Pinpoint the cell where the given text exists, returning its (x, y) midpoint coordinate. 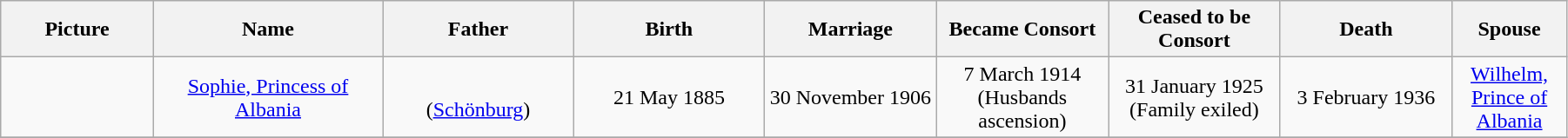
30 November 1906 (851, 97)
Spouse (1510, 30)
Death (1366, 30)
31 January 1925 (Family exiled) (1195, 97)
Ceased to be Consort (1195, 30)
Father (479, 30)
Name (268, 30)
7 March 1914(Husbands ascension) (1022, 97)
Sophie, Princess of Albania (268, 97)
Birth (668, 30)
3 February 1936 (1366, 97)
Became Consort (1022, 30)
Marriage (851, 30)
21 May 1885 (668, 97)
Wilhelm, Prince of Albania (1510, 97)
(Schönburg) (479, 97)
Picture (77, 30)
